From the cell containing the given text, extract its center point as [x, y] coordinate. 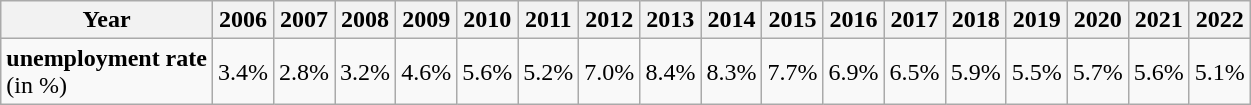
8.3% [732, 72]
2.8% [304, 72]
2008 [366, 20]
2022 [1220, 20]
2009 [426, 20]
6.5% [914, 72]
2018 [976, 20]
3.2% [366, 72]
2006 [242, 20]
3.4% [242, 72]
2016 [854, 20]
2014 [732, 20]
4.6% [426, 72]
2007 [304, 20]
8.4% [670, 72]
5.1% [1220, 72]
5.5% [1036, 72]
2019 [1036, 20]
2012 [610, 20]
7.7% [792, 72]
2015 [792, 20]
2020 [1098, 20]
2010 [488, 20]
2021 [1158, 20]
2017 [914, 20]
2011 [548, 20]
5.9% [976, 72]
5.2% [548, 72]
2013 [670, 20]
6.9% [854, 72]
7.0% [610, 72]
unemployment rate(in %) [107, 72]
Year [107, 20]
5.7% [1098, 72]
